Identify which cell holds the provided text, then report its (x, y) central coordinate. 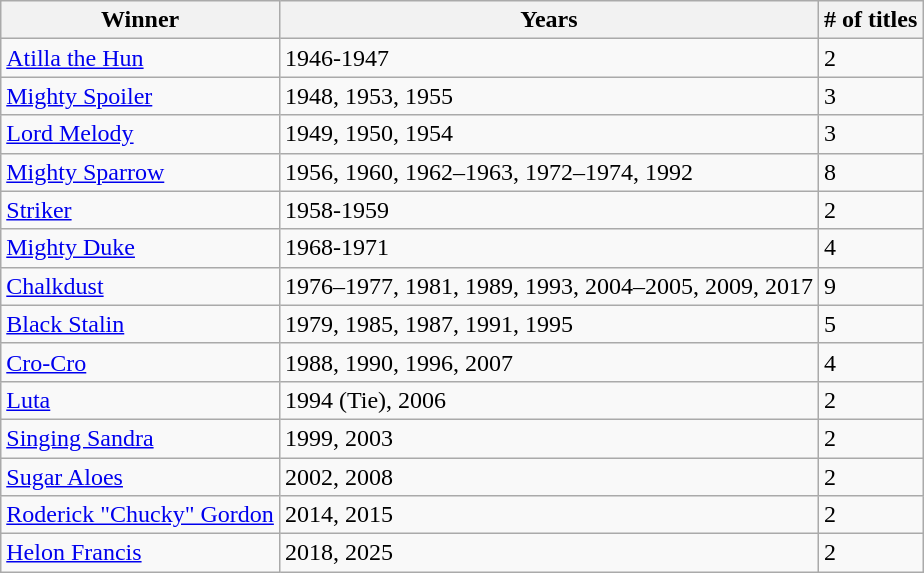
5 (870, 324)
Singing Sandra (140, 438)
1949, 1950, 1954 (548, 134)
Winner (140, 20)
Black Stalin (140, 324)
1948, 1953, 1955 (548, 96)
Sugar Aloes (140, 477)
1999, 2003 (548, 438)
1956, 1960, 1962–1963, 1972–1974, 1992 (548, 172)
2014, 2015 (548, 515)
Striker (140, 210)
1994 (Tie), 2006 (548, 400)
Years (548, 20)
1976–1977, 1981, 1989, 1993, 2004–2005, 2009, 2017 (548, 286)
9 (870, 286)
8 (870, 172)
Mighty Duke (140, 248)
Chalkdust (140, 286)
Helon Francis (140, 553)
1988, 1990, 1996, 2007 (548, 362)
# of titles (870, 20)
1946-1947 (548, 58)
Luta (140, 400)
Mighty Spoiler (140, 96)
Cro-Cro (140, 362)
1958-1959 (548, 210)
1968-1971 (548, 248)
1979, 1985, 1987, 1991, 1995 (548, 324)
2002, 2008 (548, 477)
2018, 2025 (548, 553)
Roderick "Chucky" Gordon (140, 515)
Mighty Sparrow (140, 172)
Atilla the Hun (140, 58)
Lord Melody (140, 134)
